Scan for the cell matching the given text and deliver its [x, y] coordinate at center. 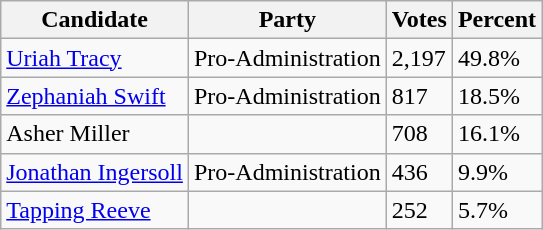
436 [419, 172]
Party [287, 20]
Tapping Reeve [95, 210]
Votes [419, 20]
Uriah Tracy [95, 58]
817 [419, 96]
5.7% [496, 210]
16.1% [496, 134]
708 [419, 134]
2,197 [419, 58]
Zephaniah Swift [95, 96]
Jonathan Ingersoll [95, 172]
Percent [496, 20]
9.9% [496, 172]
Candidate [95, 20]
18.5% [496, 96]
252 [419, 210]
49.8% [496, 58]
Asher Miller [95, 134]
